Find where the given text appears and provide that cell's center as (X, Y) coordinate. 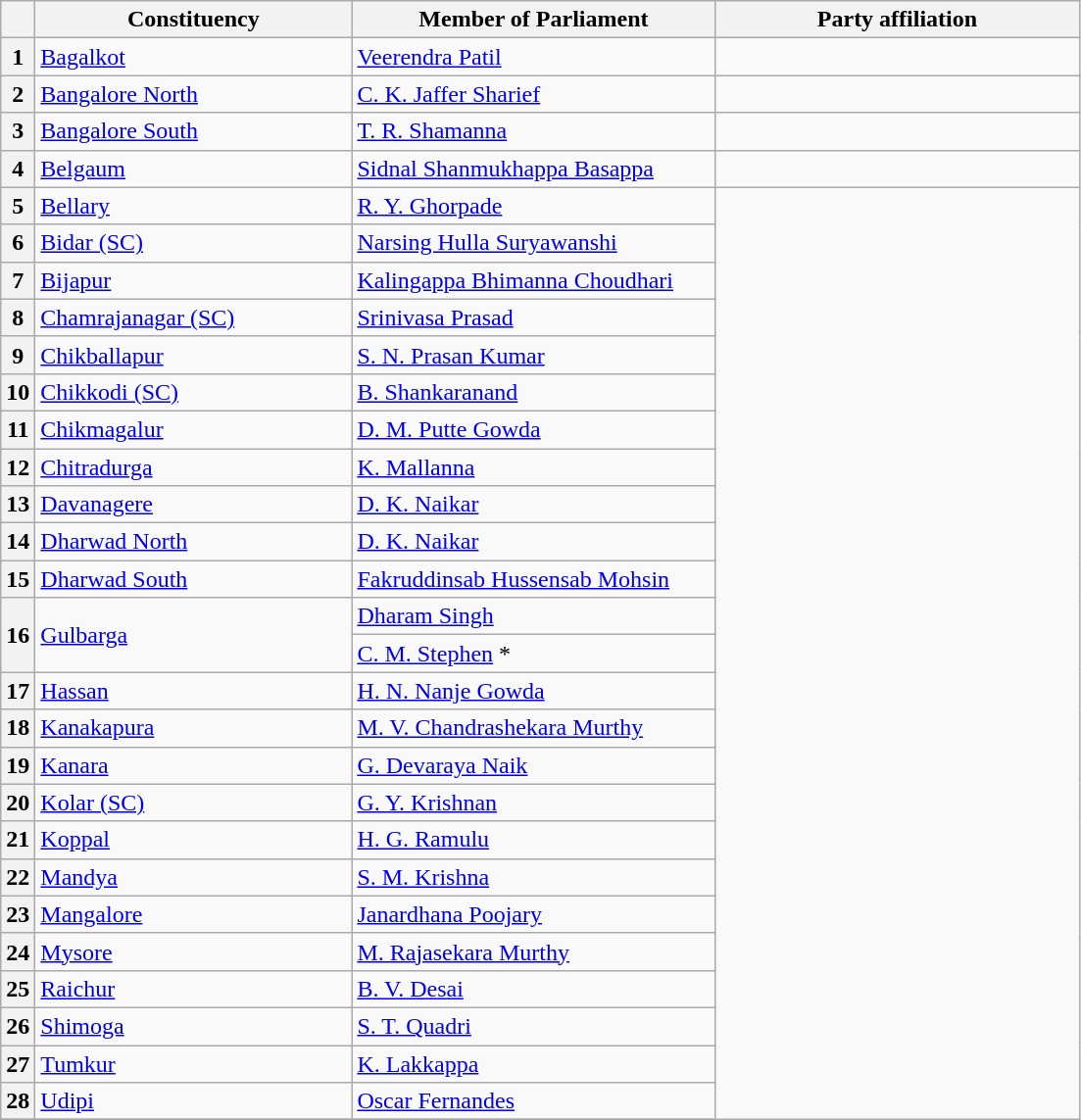
S. T. Quadri (533, 1026)
11 (18, 429)
D. M. Putte Gowda (533, 429)
19 (18, 765)
28 (18, 1101)
H. N. Nanje Gowda (533, 691)
Bangalore North (194, 94)
Dharwad North (194, 542)
C. K. Jaffer Sharief (533, 94)
Chamrajanagar (SC) (194, 317)
Chikballapur (194, 355)
Chikmagalur (194, 429)
Gulbarga (194, 635)
26 (18, 1026)
Bidar (SC) (194, 243)
C. M. Stephen * (533, 654)
Party affiliation (898, 20)
Tumkur (194, 1063)
Bellary (194, 206)
Mysore (194, 951)
Oscar Fernandes (533, 1101)
T. R. Shamanna (533, 131)
Davanagere (194, 505)
Kalingappa Bhimanna Choudhari (533, 280)
Koppal (194, 840)
2 (18, 94)
Fakruddinsab Hussensab Mohsin (533, 579)
13 (18, 505)
Chitradurga (194, 467)
Veerendra Patil (533, 57)
K. Mallanna (533, 467)
Mandya (194, 877)
24 (18, 951)
Kolar (SC) (194, 803)
12 (18, 467)
B. V. Desai (533, 989)
16 (18, 635)
G. Devaraya Naik (533, 765)
Srinivasa Prasad (533, 317)
1 (18, 57)
Kanara (194, 765)
H. G. Ramulu (533, 840)
B. Shankaranand (533, 392)
9 (18, 355)
Dharwad South (194, 579)
R. Y. Ghorpade (533, 206)
Member of Parliament (533, 20)
3 (18, 131)
Shimoga (194, 1026)
M. V. Chandrashekara Murthy (533, 728)
22 (18, 877)
10 (18, 392)
Bijapur (194, 280)
Constituency (194, 20)
23 (18, 914)
Janardhana Poojary (533, 914)
21 (18, 840)
27 (18, 1063)
8 (18, 317)
Bagalkot (194, 57)
Mangalore (194, 914)
Chikkodi (SC) (194, 392)
5 (18, 206)
20 (18, 803)
6 (18, 243)
S. N. Prasan Kumar (533, 355)
25 (18, 989)
Raichur (194, 989)
Udipi (194, 1101)
14 (18, 542)
S. M. Krishna (533, 877)
Bangalore South (194, 131)
17 (18, 691)
M. Rajasekara Murthy (533, 951)
15 (18, 579)
18 (18, 728)
Belgaum (194, 169)
4 (18, 169)
Narsing Hulla Suryawanshi (533, 243)
Hassan (194, 691)
G. Y. Krishnan (533, 803)
Dharam Singh (533, 616)
7 (18, 280)
K. Lakkappa (533, 1063)
Sidnal Shanmukhappa Basappa (533, 169)
Kanakapura (194, 728)
